Extract the [x, y] coordinate from the center of the cell holding the provided text.  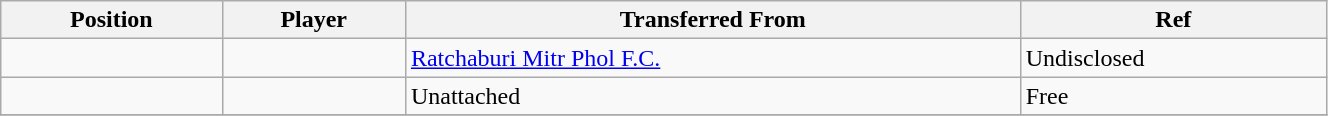
Ref [1173, 20]
Position [112, 20]
Player [314, 20]
Unattached [712, 96]
Ratchaburi Mitr Phol F.C. [712, 58]
Undisclosed [1173, 58]
Transferred From [712, 20]
Free [1173, 96]
